For the text-containing cell, return its midpoint in [x, y] coordinate format. 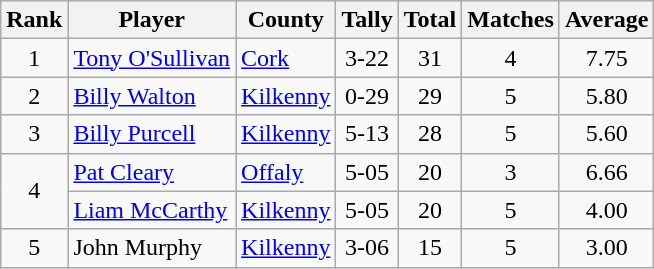
3-06 [367, 248]
Billy Purcell [152, 134]
7.75 [606, 58]
6.66 [606, 172]
Matches [511, 20]
Rank [34, 20]
15 [430, 248]
Average [606, 20]
County [286, 20]
29 [430, 96]
2 [34, 96]
28 [430, 134]
5-13 [367, 134]
Total [430, 20]
5.80 [606, 96]
4.00 [606, 210]
Pat Cleary [152, 172]
Billy Walton [152, 96]
Tally [367, 20]
John Murphy [152, 248]
Offaly [286, 172]
31 [430, 58]
Liam McCarthy [152, 210]
5.60 [606, 134]
Player [152, 20]
Tony O'Sullivan [152, 58]
3.00 [606, 248]
Cork [286, 58]
3-22 [367, 58]
0-29 [367, 96]
1 [34, 58]
